From the cell containing the given text, extract its center point as (x, y) coordinate. 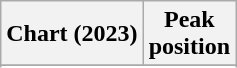
Peakposition (189, 34)
Chart (2023) (72, 34)
